Return (x, y) of the center of cell containing provided text 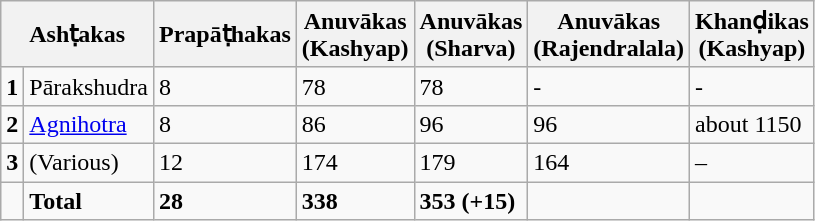
Agnihotra (89, 124)
3 (12, 162)
28 (226, 201)
Khanḍikas(Kashyap) (752, 34)
Total (89, 201)
Pārakshudra (89, 86)
Anuvākas(Rajendralala) (609, 34)
about 1150 (752, 124)
1 (12, 86)
179 (471, 162)
Anuvākas(Sharva) (471, 34)
338 (355, 201)
– (752, 162)
Prapāṭhakas (226, 34)
2 (12, 124)
164 (609, 162)
174 (355, 162)
Anuvākas(Kashyap) (355, 34)
12 (226, 162)
Ashṭakas (78, 34)
353 (+15) (471, 201)
86 (355, 124)
(Various) (89, 162)
